Provide the (x, y) coordinate of the cell's center where the given text is located.  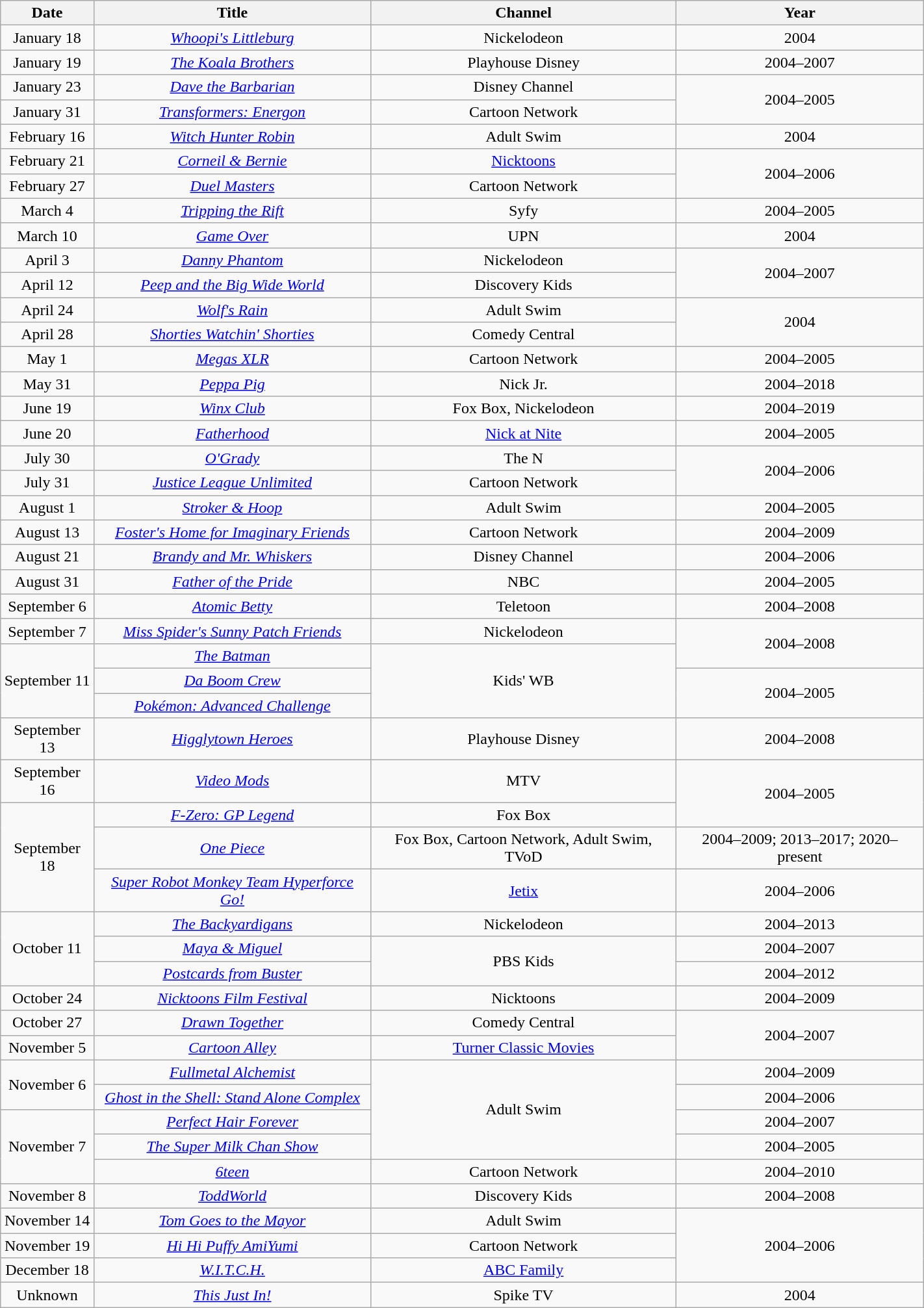
2004–2013 (799, 924)
The Super Milk Chan Show (232, 1146)
April 24 (47, 310)
Nick at Nite (524, 433)
Title (232, 13)
October 24 (47, 998)
Witch Hunter Robin (232, 136)
UPN (524, 235)
August 31 (47, 582)
Dave the Barbarian (232, 87)
October 11 (47, 949)
2004–2012 (799, 973)
January 18 (47, 38)
Brandy and Mr. Whiskers (232, 557)
Syfy (524, 211)
Perfect Hair Forever (232, 1122)
Unknown (47, 1295)
Channel (524, 13)
March 10 (47, 235)
Game Over (232, 235)
November 6 (47, 1084)
Teletoon (524, 606)
F-Zero: GP Legend (232, 815)
Drawn Together (232, 1023)
June 19 (47, 409)
October 27 (47, 1023)
Transformers: Energon (232, 112)
April 3 (47, 260)
Foster's Home for Imaginary Friends (232, 532)
Da Boom Crew (232, 680)
March 4 (47, 211)
Shorties Watchin' Shorties (232, 335)
Date (47, 13)
Danny Phantom (232, 260)
Year (799, 13)
The Koala Brothers (232, 62)
November 14 (47, 1221)
September 16 (47, 781)
O'Grady (232, 458)
Maya & Miguel (232, 949)
Spike TV (524, 1295)
September 6 (47, 606)
January 19 (47, 62)
Cartoon Alley (232, 1047)
February 27 (47, 186)
Megas XLR (232, 359)
Duel Masters (232, 186)
Atomic Betty (232, 606)
September 7 (47, 631)
Father of the Pride (232, 582)
Video Mods (232, 781)
November 19 (47, 1246)
February 21 (47, 161)
Kids' WB (524, 680)
The Batman (232, 656)
August 13 (47, 532)
December 18 (47, 1270)
July 30 (47, 458)
Nick Jr. (524, 384)
January 31 (47, 112)
The Backyardigans (232, 924)
January 23 (47, 87)
2004–2018 (799, 384)
2004–2019 (799, 409)
Tom Goes to the Mayor (232, 1221)
2004–2009; 2013–2017; 2020–present (799, 849)
2004–2010 (799, 1172)
Corneil & Bernie (232, 161)
One Piece (232, 849)
Higglytown Heroes (232, 739)
Fox Box, Nickelodeon (524, 409)
Fox Box, Cartoon Network, Adult Swim, TVoD (524, 849)
W.I.T.C.H. (232, 1270)
Fullmetal Alchemist (232, 1072)
June 20 (47, 433)
Wolf's Rain (232, 310)
The N (524, 458)
MTV (524, 781)
September 11 (47, 680)
Pokémon: Advanced Challenge (232, 705)
September 18 (47, 857)
PBS Kids (524, 961)
May 31 (47, 384)
Turner Classic Movies (524, 1047)
Miss Spider's Sunny Patch Friends (232, 631)
Peep and the Big Wide World (232, 285)
Jetix (524, 890)
August 21 (47, 557)
Fox Box (524, 815)
Nicktoons Film Festival (232, 998)
September 13 (47, 739)
Super Robot Monkey Team Hyperforce Go! (232, 890)
November 5 (47, 1047)
This Just In! (232, 1295)
Stroker & Hoop (232, 507)
November 8 (47, 1196)
April 12 (47, 285)
Winx Club (232, 409)
July 31 (47, 483)
Whoopi's Littleburg (232, 38)
Hi Hi Puffy AmiYumi (232, 1246)
Justice League Unlimited (232, 483)
April 28 (47, 335)
ABC Family (524, 1270)
ToddWorld (232, 1196)
NBC (524, 582)
Postcards from Buster (232, 973)
Tripping the Rift (232, 211)
May 1 (47, 359)
6teen (232, 1172)
Peppa Pig (232, 384)
February 16 (47, 136)
Ghost in the Shell: Stand Alone Complex (232, 1097)
November 7 (47, 1146)
Fatherhood (232, 433)
August 1 (47, 507)
